Provide the (X, Y) coordinate of the cell's center where the given text is located.  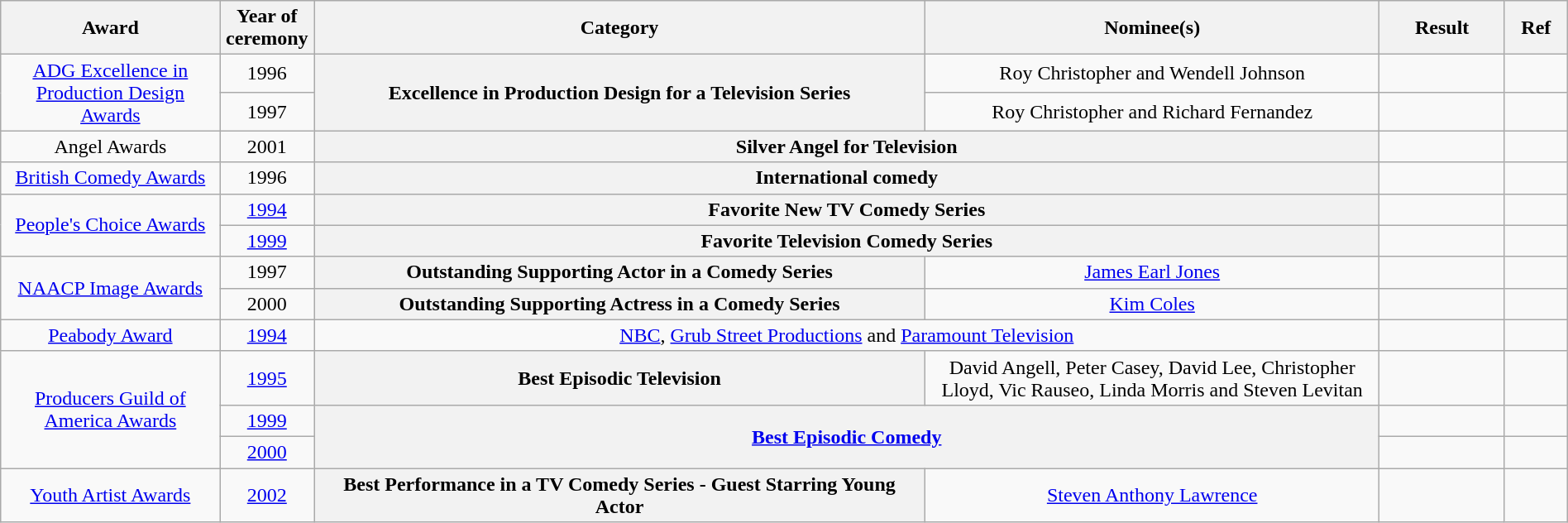
Angel Awards (111, 146)
Award (111, 28)
ADG Excellence in Production Design Awards (111, 93)
Roy Christopher and Wendell Johnson (1151, 74)
Producers Guild of America Awards (111, 409)
Peabody Award (111, 335)
Roy Christopher and Richard Fernandez (1151, 112)
British Comedy Awards (111, 178)
Steven Anthony Lawrence (1151, 495)
2001 (267, 146)
David Angell, Peter Casey, David Lee, Christopher Lloyd, Vic Rauseo, Linda Morris and Steven Levitan (1151, 377)
2002 (267, 495)
People's Choice Awards (111, 225)
Nominee(s) (1151, 28)
Favorite Television Comedy Series (847, 241)
1995 (267, 377)
Result (1442, 28)
Year of ceremony (267, 28)
Outstanding Supporting Actress in a Comedy Series (620, 304)
Outstanding Supporting Actor in a Comedy Series (620, 272)
NBC, Grub Street Productions and Paramount Television (847, 335)
James Earl Jones (1151, 272)
Excellence in Production Design for a Television Series (620, 93)
Category (620, 28)
Best Episodic Television (620, 377)
Silver Angel for Television (847, 146)
NAACP Image Awards (111, 288)
Youth Artist Awards (111, 495)
Favorite New TV Comedy Series (847, 209)
Best Episodic Comedy (847, 436)
Ref (1536, 28)
Best Performance in a TV Comedy Series - Guest Starring Young Actor (620, 495)
International comedy (847, 178)
Kim Coles (1151, 304)
